Capture the cell that displays the provided text and extract its (X, Y) central coordinate. 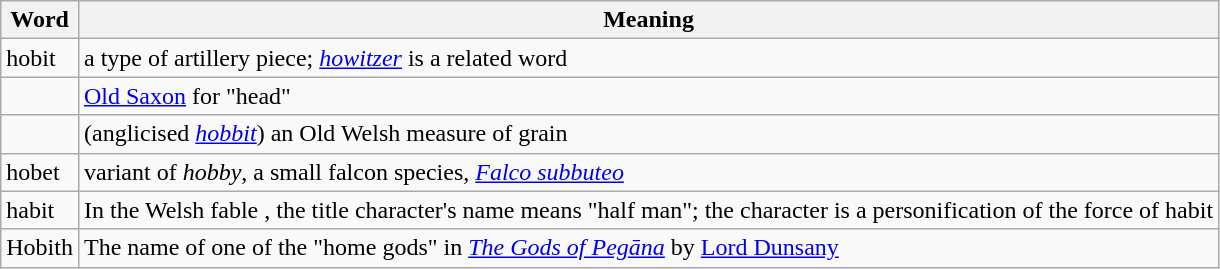
variant of hobby, a small falcon species, Falco subbuteo (648, 172)
The name of one of the "home gods" in The Gods of Pegāna by Lord Dunsany (648, 248)
Hobith (40, 248)
(anglicised hobbit) an Old Welsh measure of grain (648, 134)
Old Saxon for "head" (648, 96)
Word (40, 20)
Meaning (648, 20)
a type of artillery piece; howitzer is a related word (648, 58)
hobit (40, 58)
hobet (40, 172)
habit (40, 210)
In the Welsh fable , the title character's name means "half man"; the character is a personification of the force of habit (648, 210)
